Extract the [X, Y] coordinate from the center of the cell holding the provided text.  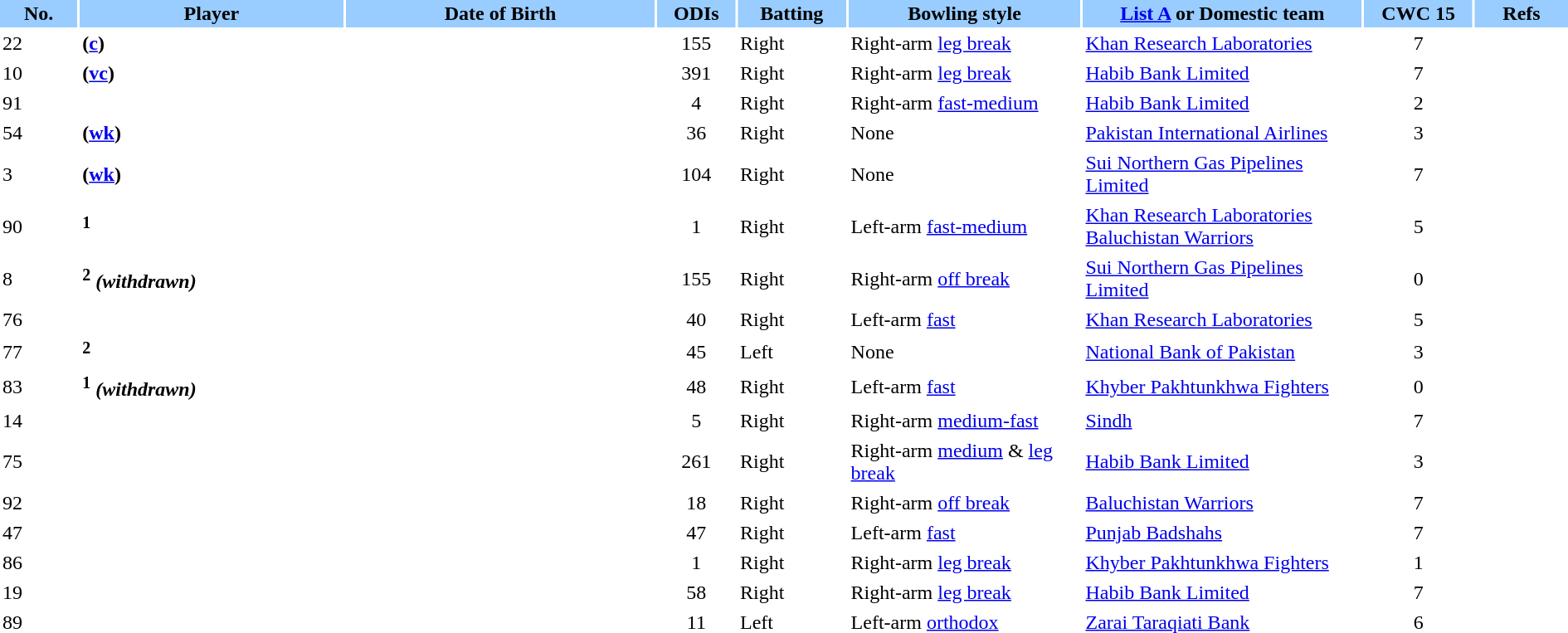
18 [697, 503]
54 [38, 133]
77 [38, 352]
92 [38, 503]
Left-arm fast-medium [965, 226]
83 [38, 387]
Punjab Badshahs [1222, 533]
104 [697, 174]
14 [38, 420]
Left [791, 352]
86 [38, 562]
(c) [211, 43]
4 [697, 103]
(vc) [211, 73]
Right-arm fast-medium [965, 103]
90 [38, 226]
22 [38, 43]
List A or Domestic team [1222, 13]
Khan Research Laboratories Baluchistan Warriors [1222, 226]
391 [697, 73]
40 [697, 320]
Pakistan International Airlines [1222, 133]
76 [38, 320]
10 [38, 73]
1 (withdrawn) [211, 387]
75 [38, 461]
Right-arm medium-fast [965, 420]
36 [697, 133]
Baluchistan Warriors [1222, 503]
2 (withdrawn) [211, 279]
National Bank of Pakistan [1222, 352]
91 [38, 103]
261 [697, 461]
45 [697, 352]
Refs [1522, 13]
Sindh [1222, 420]
8 [38, 279]
Date of Birth [499, 13]
48 [697, 387]
Bowling style [965, 13]
No. [38, 13]
Player [211, 13]
CWC 15 [1419, 13]
19 [38, 592]
ODIs [697, 13]
Batting [791, 13]
58 [697, 592]
Right-arm medium & leg break [965, 461]
